For the text-containing cell, return its midpoint in [x, y] coordinate format. 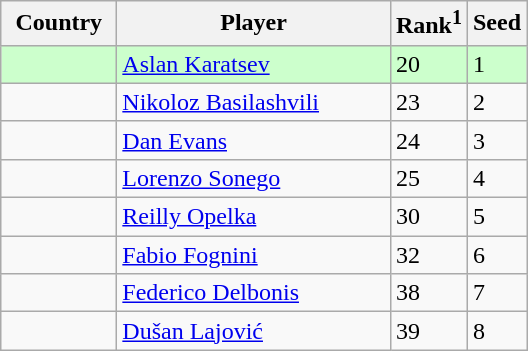
Aslan Karatsev [254, 64]
39 [428, 331]
Rank1 [428, 24]
Nikoloz Basilashvili [254, 102]
Fabio Fognini [254, 255]
25 [428, 178]
24 [428, 140]
1 [496, 64]
Country [59, 24]
Dušan Lajović [254, 331]
Dan Evans [254, 140]
8 [496, 331]
Reilly Opelka [254, 217]
23 [428, 102]
5 [496, 217]
Seed [496, 24]
Lorenzo Sonego [254, 178]
32 [428, 255]
38 [428, 293]
Player [254, 24]
Federico Delbonis [254, 293]
7 [496, 293]
6 [496, 255]
30 [428, 217]
2 [496, 102]
20 [428, 64]
3 [496, 140]
4 [496, 178]
